Extract the (X, Y) coordinate from the center of the cell holding the provided text.  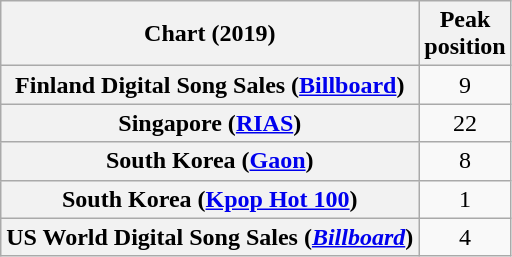
4 (465, 237)
Singapore (RIAS) (210, 123)
1 (465, 199)
22 (465, 123)
South Korea (Kpop Hot 100) (210, 199)
Peakposition (465, 34)
8 (465, 161)
Chart (2019) (210, 34)
Finland Digital Song Sales (Billboard) (210, 85)
US World Digital Song Sales (Billboard) (210, 237)
9 (465, 85)
South Korea (Gaon) (210, 161)
